Scan for the cell matching the given text and deliver its [X, Y] coordinate at center. 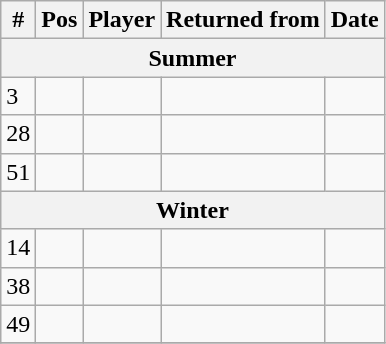
Summer [192, 58]
28 [18, 134]
51 [18, 172]
49 [18, 324]
Player [122, 20]
# [18, 20]
Returned from [244, 20]
Date [354, 20]
Pos [60, 20]
Winter [192, 210]
14 [18, 248]
3 [18, 96]
38 [18, 286]
